Identify which cell holds the provided text, then report its (x, y) central coordinate. 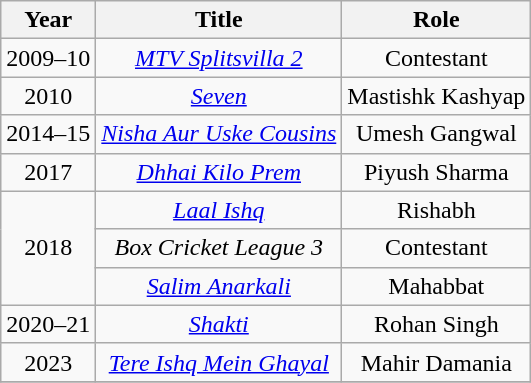
Box Cricket League 3 (219, 248)
Title (219, 20)
Rishabh (436, 210)
2009–10 (48, 58)
Shakti (219, 324)
Dhhai Kilo Prem (219, 172)
2018 (48, 248)
Seven (219, 96)
Tere Ishq Mein Ghayal (219, 362)
Nisha Aur Uske Cousins (219, 134)
2014–15 (48, 134)
Salim Anarkali (219, 286)
Mastishk Kashyap (436, 96)
Umesh Gangwal (436, 134)
Mahir Damania (436, 362)
MTV Splitsvilla 2 (219, 58)
2020–21 (48, 324)
2010 (48, 96)
Rohan Singh (436, 324)
Year (48, 20)
Piyush Sharma (436, 172)
Laal Ishq (219, 210)
Mahabbat (436, 286)
2017 (48, 172)
Role (436, 20)
2023 (48, 362)
